Search for the cell housing the specified text and yield its (X, Y) center coordinate. 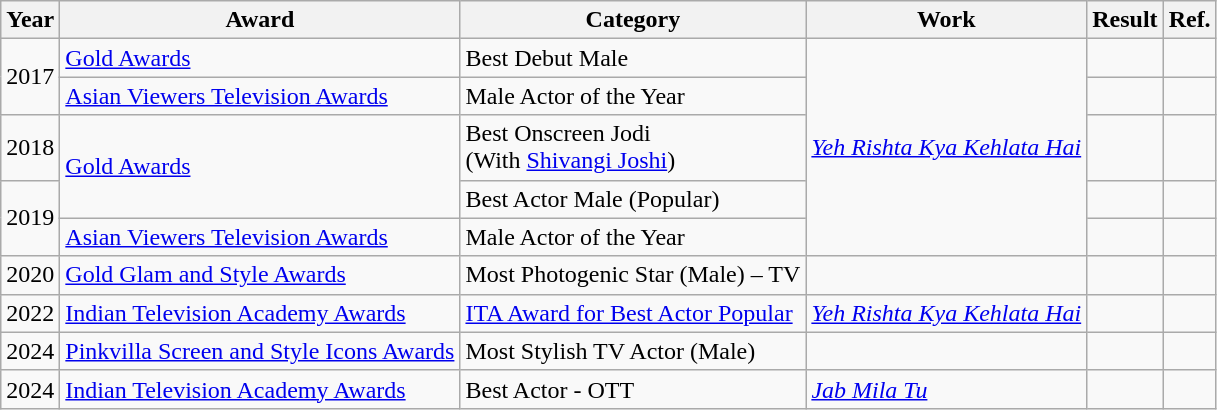
2022 (30, 313)
ITA Award for Best Actor Popular (633, 313)
2019 (30, 218)
Best Actor - OTT (633, 389)
Best Actor Male (Popular) (633, 199)
Ref. (1190, 20)
2018 (30, 148)
Most Stylish TV Actor (Male) (633, 351)
2020 (30, 275)
Jab Mila Tu (946, 389)
Award (260, 20)
Gold Glam and Style Awards (260, 275)
Pinkvilla Screen and Style Icons Awards (260, 351)
Year (30, 20)
Result (1125, 20)
Most Photogenic Star (Male) – TV (633, 275)
Category (633, 20)
Work (946, 20)
Best Onscreen Jodi(With Shivangi Joshi) (633, 148)
2017 (30, 77)
Best Debut Male (633, 58)
